Capture the cell that displays the provided text and extract its (X, Y) central coordinate. 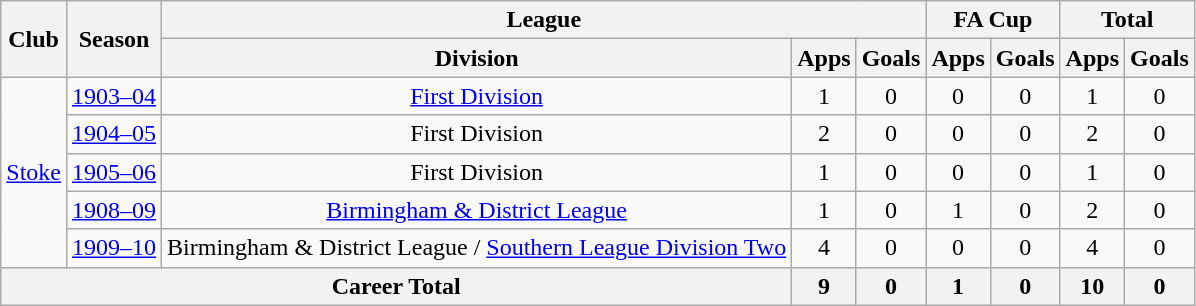
10 (1092, 286)
1908–09 (114, 210)
League (544, 20)
1904–05 (114, 134)
Stoke (34, 172)
Club (34, 39)
Total (1127, 20)
1905–06 (114, 172)
Birmingham & District League (477, 210)
FA Cup (993, 20)
1903–04 (114, 96)
1909–10 (114, 248)
9 (824, 286)
Career Total (396, 286)
Season (114, 39)
Birmingham & District League / Southern League Division Two (477, 248)
Division (477, 58)
